From the cell containing the given text, extract its center point as [X, Y] coordinate. 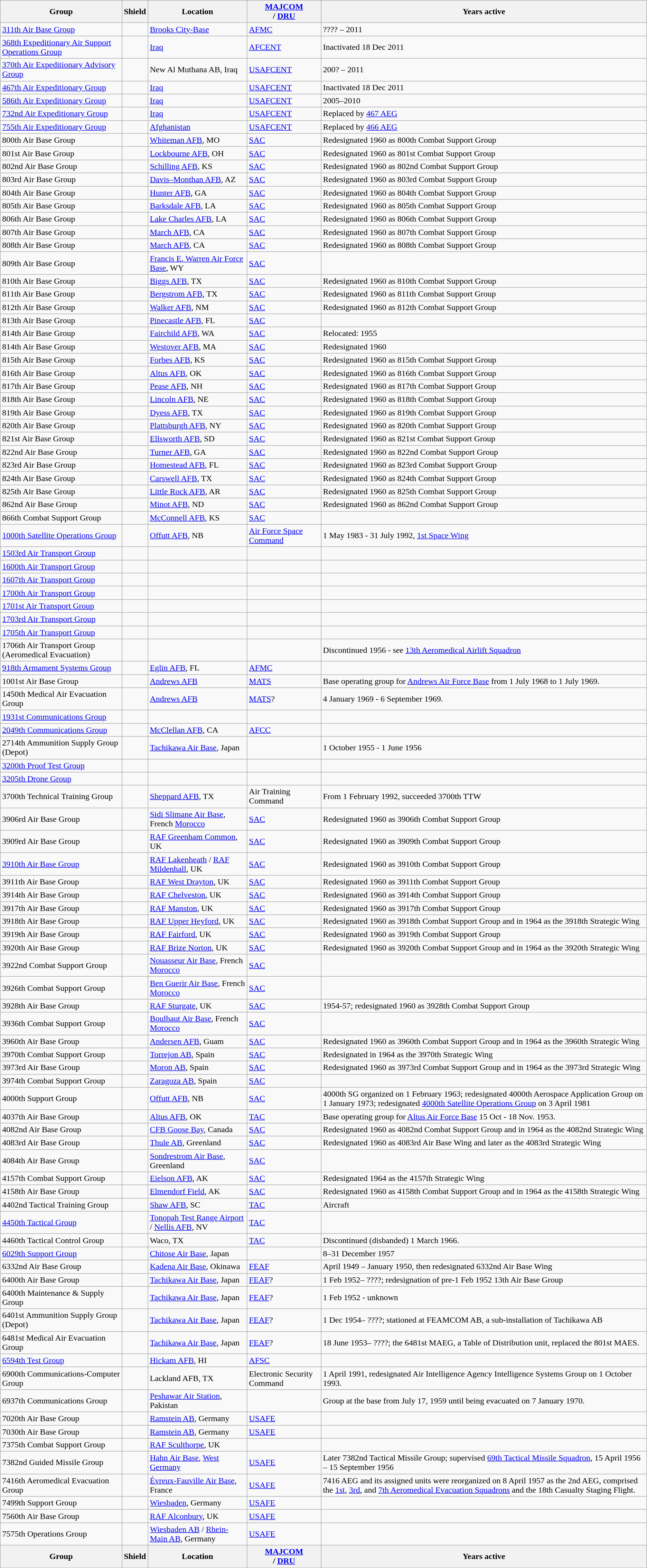
RAF Alconbury, UK [198, 1516]
Redesignated 1960 as 818th Combat Support Group [484, 399]
822nd Air Base Group [61, 452]
Lake Charles AFB, LA [198, 219]
McConnell AFB, KS [198, 518]
Redesignated 1960 as 3919th Combat Support Group [484, 935]
Lockbourne AFB, OH [198, 153]
Eielson AFB, AK [198, 1179]
Redesignated 1960 as 820th Combat Support Group [484, 426]
RAF Fairford, UK [198, 935]
Redesignated 1960 as 4158th Combat Support Group and in 1964 as the 4158th Strategic Wing [484, 1192]
812th Air Base Group [61, 307]
Boulhaut Air Base, French Morocco [198, 1024]
Electronic Security Command [284, 1378]
3919th Air Base Group [61, 935]
Redesignated 1960 as 3909th Combat Support Group [484, 841]
From 1 February 1992, succeeded 3700th TTW [484, 796]
6332nd Air Base Group [61, 1267]
3205th Drone Group [61, 779]
Sidi Slimane Air Base, French Morocco [198, 819]
862nd Air Base Group [61, 505]
Carswell AFB, TX [198, 478]
2049th Communications Group [61, 730]
Zaragoza AB, Spain [198, 1081]
801st Air Base Group [61, 153]
Redesignated 1960 as 803rd Combat Support Group [484, 179]
467th Air Expeditionary Group [61, 87]
809th Air Base Group [61, 263]
4157th Combat Support Group [61, 1179]
Discontinued (disbanded) 1 March 1966. [484, 1240]
825th Air Base Group [61, 491]
1700th Air Transport Group [61, 593]
Air Force Space Command [284, 536]
370th Air Expeditionary Advisory Group [61, 70]
Redesignated 1960 as 3917th Combat Support Group [484, 908]
RAF Sculthorpe, UK [198, 1445]
Replaced by 467 AEG [484, 114]
1 May 1983 - 31 July 1992, 1st Space Wing [484, 536]
4082nd Air Base Group [61, 1129]
Whiteman AFB, MO [198, 140]
Minot AFB, ND [198, 505]
813th Air Base Group [61, 320]
Redesignated 1960 as 3911th Combat Support Group [484, 882]
6594th Test Group [61, 1360]
7020th Air Base Group [61, 1418]
807th Air Base Group [61, 232]
1001st Air Base Group [61, 681]
Little Rock AFB, AR [198, 491]
Moron AB, Spain [198, 1068]
Francis E. Warren Air Force Base, WY [198, 263]
RAF West Drayton, UK [198, 882]
3920th Air Base Group [61, 948]
1706th Air Transport Group (Aeromedical Evacuation) [61, 650]
Tonopah Test Range Airport / Nellis AFB, NV [198, 1223]
3911th Air Base Group [61, 882]
810th Air Base Group [61, 281]
918th Armament Systems Group [61, 668]
3700th Technical Training Group [61, 796]
Redesignated 1960 as 3914th Combat Support Group [484, 895]
Redesignated 1960 as 821st Combat Support Group [484, 439]
Redesignated 1960 as 823rd Combat Support Group [484, 465]
Hickam AFB, HI [198, 1360]
821st Air Base Group [61, 439]
Wiesbaden AB / Rhein-Main AB, Germany [198, 1534]
FEAF [284, 1267]
1931st Communications Group [61, 717]
New Al Muthana AB, Iraq [198, 70]
368th Expeditionary Air Support Operations Group [61, 47]
AFSC [284, 1360]
Base operating group for Altus Air Force Base 15 Oct - 18 Nov. 1953. [484, 1116]
3973rd Air Base Group [61, 1068]
Redesignated 1960 as 3918th Combat Support Group and in 1964 as the 3918th Strategic Wing [484, 921]
Waco, TX [198, 1240]
Redesignated 1964 as the 4157th Strategic Wing [484, 1179]
Redesignated 1960 as 822nd Combat Support Group [484, 452]
6937th Communications Group [61, 1400]
3922nd Combat Support Group [61, 966]
7030th Air Base Group [61, 1432]
Bergstrom AFB, TX [198, 294]
7575th Operations Group [61, 1534]
Pinecastle AFB, FL [198, 320]
6029th Support Group [61, 1254]
Pease AFB, NH [198, 386]
2005–2010 [484, 101]
Redesignated 1960 as 4082nd Combat Support Group and in 1964 as the 4082nd Strategic Wing [484, 1129]
Schilling AFB, KS [198, 166]
Redesignated 1960 as 807th Combat Support Group [484, 232]
3918th Air Base Group [61, 921]
Torrejon AB, Spain [198, 1054]
4084th Air Base Group [61, 1161]
804th Air Base Group [61, 193]
RAF Lakenheath / RAF Mildenhall, UK [198, 864]
Later 7382nd Tactical Missile Group; supervised 69th Tactical Missile Squadron, 15 April 1956 – 15 September 1956 [484, 1463]
200? – 2011 [484, 70]
8–31 December 1957 [484, 1254]
802nd Air Base Group [61, 166]
CFB Goose Bay, Canada [198, 1129]
1607th Air Transport Group [61, 580]
Nouasseur Air Base, French Morocco [198, 966]
4083rd Air Base Group [61, 1143]
1 Feb 1952 - unknown [484, 1297]
Thule AB, Greenland [198, 1143]
Base operating group for Andrews Air Force Base from 1 July 1968 to 1 July 1969. [484, 681]
1450th Medical Air Evacuation Group [61, 699]
3917th Air Base Group [61, 908]
Afghanistan [198, 127]
Biggs AFB, TX [198, 281]
808th Air Base Group [61, 245]
4460th Tactical Control Group [61, 1240]
Eglin AFB, FL [198, 668]
3910th Air Base Group [61, 864]
1 Feb 1952– ????; redesignation of pre-1 Feb 1952 13th Air Base Group [484, 1280]
Redesignated 1960 as 810th Combat Support Group [484, 281]
Forbes AFB, KS [198, 360]
RAF Brize Norton, UK [198, 948]
Redesignated 1960 as 801st Combat Support Group [484, 153]
Kadena Air Base, Okinawa [198, 1267]
MATS [284, 681]
McClellan AFB, CA [198, 730]
4450th Tactical Group [61, 1223]
Redesignated 1960 as 806th Combat Support Group [484, 219]
586th Air Expeditionary Group [61, 101]
803rd Air Base Group [61, 179]
Redesignated 1960 as 811th Combat Support Group [484, 294]
866th Combat Support Group [61, 518]
6481st Medical Air Evacuation Group [61, 1342]
???? – 2011 [484, 29]
Replaced by 466 AEG [484, 127]
7499th Support Group [61, 1503]
3926th Combat Support Group [61, 988]
Redesignated 1960 as 3906th Combat Support Group [484, 819]
7416th Aeromedical Evacuation Group [61, 1485]
819th Air Base Group [61, 412]
818th Air Base Group [61, 399]
Sheppard AFB, TX [198, 796]
7382nd Guided Missile Group [61, 1463]
1701st Air Transport Group [61, 606]
1703rd Air Transport Group [61, 619]
RAF Sturgate, UK [198, 1006]
3974th Combat Support Group [61, 1081]
Westover AFB, MA [198, 347]
800th Air Base Group [61, 140]
Sondrestrom Air Base, Greenland [198, 1161]
Redesignated 1960 as 824th Combat Support Group [484, 478]
3970th Combat Support Group [61, 1054]
4000th Support Group [61, 1098]
Shaw AFB, SC [198, 1205]
Brooks City-Base [198, 29]
AFCC [284, 730]
Ellsworth AFB, SD [198, 439]
Redesignated 1960 as 802nd Combat Support Group [484, 166]
3200th Proof Test Group [61, 766]
Walker AFB, NM [198, 307]
806th Air Base Group [61, 219]
6400th Maintenance & Supply Group [61, 1297]
4402nd Tactical Training Group [61, 1205]
817th Air Base Group [61, 386]
4037th Air Base Group [61, 1116]
Ben Guerir Air Base, French Morocco [198, 988]
Redesignated 1960 as 3973rd Combat Support Group and in 1964 as the 3973rd Strategic Wing [484, 1068]
6401st Ammunition Supply Group (Depot) [61, 1320]
Redesignated 1960 as 825th Combat Support Group [484, 491]
Aircraft [484, 1205]
Plattsburgh AFB, NY [198, 426]
Relocated: 1955 [484, 334]
3909rd Air Base Group [61, 841]
April 1949 – January 1950, then redesignated 6332nd Air Base Wing [484, 1267]
7375th Combat Support Group [61, 1445]
Elmendorf Field, AK [198, 1192]
1000th Satellite Operations Group [61, 536]
1600th Air Transport Group [61, 566]
2714th Ammunition Supply Group (Depot) [61, 748]
824th Air Base Group [61, 478]
3914th Air Base Group [61, 895]
RAF Greenham Common, UK [198, 841]
820th Air Base Group [61, 426]
Redesignated 1960 as 808th Combat Support Group [484, 245]
815th Air Base Group [61, 360]
AFCENT [284, 47]
Redesignated 1960 as 817th Combat Support Group [484, 386]
Redesignated 1960 as 800th Combat Support Group [484, 140]
3936th Combat Support Group [61, 1024]
Redesignated in 1964 as the 3970th Strategic Wing [484, 1054]
3960th Air Base Group [61, 1041]
RAF Chelveston, UK [198, 895]
Air Training Command [284, 796]
7560th Air Base Group [61, 1516]
811th Air Base Group [61, 294]
Fairchild AFB, WA [198, 334]
Dyess AFB, TX [198, 412]
Lincoln AFB, NE [198, 399]
Homestead AFB, FL [198, 465]
311th Air Base Group [61, 29]
Group at the base from July 17, 1959 until being evacuated on 7 January 1970. [484, 1400]
1 Dec 1954– ????; stationed at FEAMCOM AB, a sub-installation of Tachikawa AB [484, 1320]
Redesignated 1960 as 3910th Combat Support Group [484, 864]
1503rd Air Transport Group [61, 553]
1 October 1955 - 1 June 1956 [484, 748]
Peshawar Air Station, Pakistan [198, 1400]
3928th Air Base Group [61, 1006]
RAF Manston, UK [198, 908]
RAF Upper Heyford, UK [198, 921]
Redesignated 1960 as 812th Combat Support Group [484, 307]
1 April 1991, redesignated Air Intelligence Agency Intelligence Systems Group on 1 October 1993. [484, 1378]
Redesignated 1960 as 862nd Combat Support Group [484, 505]
823rd Air Base Group [61, 465]
Turner AFB, GA [198, 452]
Évreux-Fauville Air Base, France [198, 1485]
732nd Air Expeditionary Group [61, 114]
Lackland AFB, TX [198, 1378]
Redesignated 1960 as 815th Combat Support Group [484, 360]
Redesignated 1960 as 816th Combat Support Group [484, 373]
18 June 1953– ????; the 6481st MAEG, a Table of Distribution unit, replaced the 801st MAES. [484, 1342]
3906rd Air Base Group [61, 819]
Davis–Monthan AFB, AZ [198, 179]
Redesignated 1960 as 3920th Combat Support Group and in 1964 as the 3920th Strategic Wing [484, 948]
755th Air Expeditionary Group [61, 127]
Hahn Air Base, West Germany [198, 1463]
Redesignated 1960 as 804th Combat Support Group [484, 193]
805th Air Base Group [61, 206]
Chitose Air Base, Japan [198, 1254]
816th Air Base Group [61, 373]
Wiesbaden, Germany [198, 1503]
MATS? [284, 699]
Discontinued 1956 - see 13th Aeromedical Airlift Squadron [484, 650]
Redesignated 1960 as 805th Combat Support Group [484, 206]
Redesignated 1960 [484, 347]
Redesignated 1960 as 3960th Combat Support Group and in 1964 as the 3960th Strategic Wing [484, 1041]
4158th Air Base Group [61, 1192]
Hunter AFB, GA [198, 193]
Redesignated 1960 as 4083rd Air Base Wing and later as the 4083rd Strategic Wing [484, 1143]
Andersen AFB, Guam [198, 1041]
6400th Air Base Group [61, 1280]
4 January 1969 - 6 September 1969. [484, 699]
Redesignated 1960 as 819th Combat Support Group [484, 412]
Barksdale AFB, LA [198, 206]
1705th Air Transport Group [61, 632]
6900th Communications-Computer Group [61, 1378]
1954-57; redesignated 1960 as 3928th Combat Support Group [484, 1006]
